From the cell containing the given text, extract its center point as [x, y] coordinate. 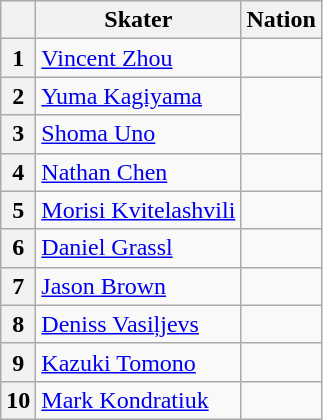
Yuma Kagiyama [138, 96]
Nathan Chen [138, 172]
9 [18, 362]
10 [18, 400]
Morisi Kvitelashvili [138, 210]
Skater [138, 20]
Kazuki Tomono [138, 362]
7 [18, 286]
1 [18, 58]
4 [18, 172]
Mark Kondratiuk [138, 400]
6 [18, 248]
3 [18, 134]
8 [18, 324]
Jason Brown [138, 286]
2 [18, 96]
5 [18, 210]
Vincent Zhou [138, 58]
Deniss Vasiļjevs [138, 324]
Daniel Grassl [138, 248]
Nation [281, 20]
Shoma Uno [138, 134]
